Search for the cell housing the specified text and yield its (x, y) center coordinate. 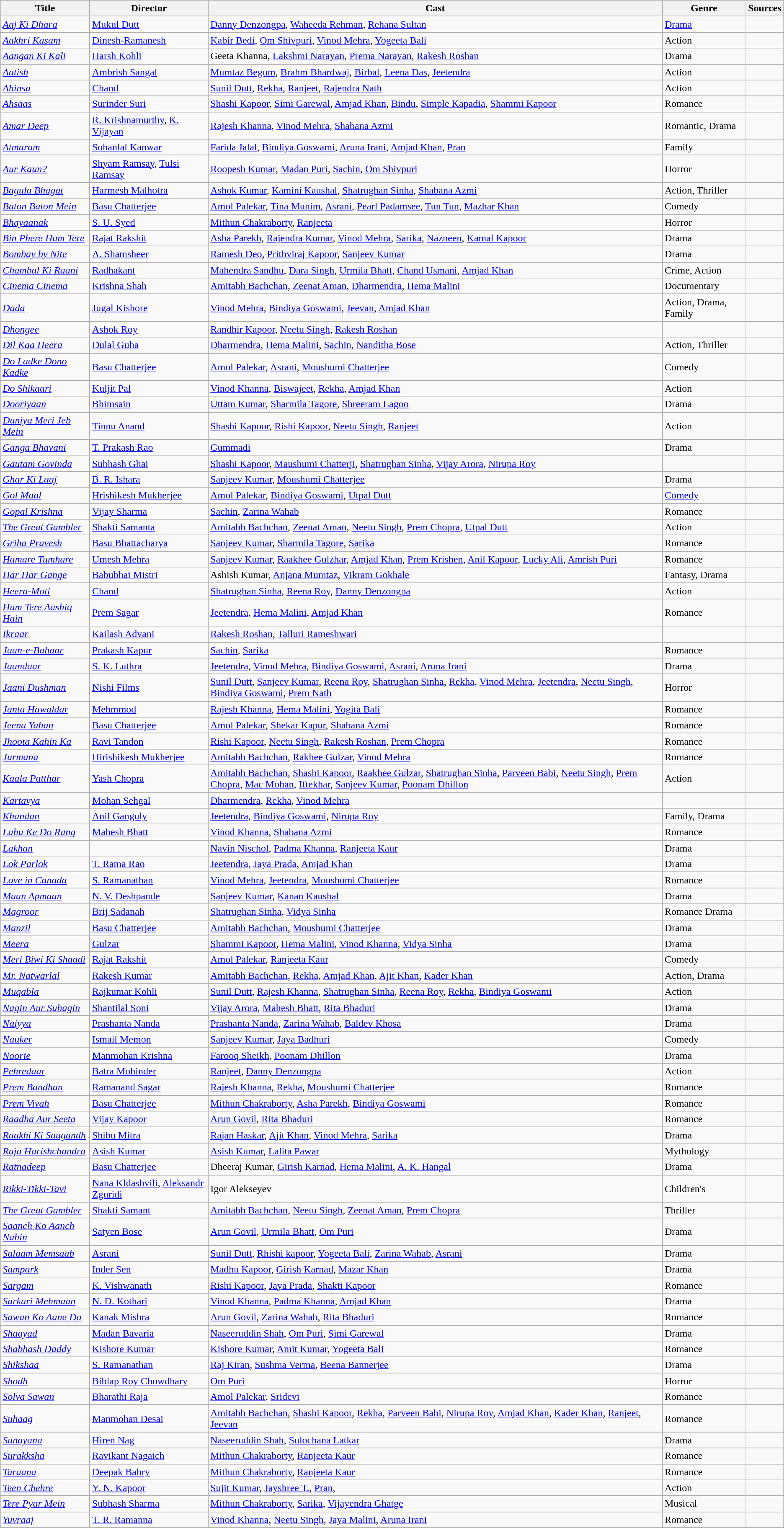
Rishi Kapoor, Neetu Singh, Rakesh Roshan, Prem Chopra (436, 741)
Amitabh Bachchan, Moushumi Chatterjee (436, 928)
Amol Palekar, Ranjeeta Kaur (436, 960)
Yuvraaj (45, 1520)
Asha Parekh, Rajendra Kumar, Vinod Mehra, Sarika, Nazneen, Kamal Kapoor (436, 238)
Lok Parlok (45, 864)
Shaayad (45, 1333)
Dharmendra, Rekha, Vinod Mehra (436, 800)
Vijay Kapoor (149, 1119)
Hiren Nag (149, 1440)
Shakti Samant (149, 1210)
Prem Sagar (149, 612)
Prashanta Nanda, Zarina Wahab, Baldev Khosa (436, 1023)
Gautam Govinda (45, 463)
Bombay by Nite (45, 254)
Naseeruddin Shah, Om Puri, Simi Garewal (436, 1333)
Shatrughan Sinha, Vidya Sinha (436, 912)
Documentary (704, 286)
Igor Alekseyev (436, 1189)
Shakti Samanta (149, 527)
Dada (45, 307)
Harsh Kohli (149, 56)
Rajan Haskar, Ajit Khan, Vinod Mehra, Sarika (436, 1135)
Kanak Mishra (149, 1317)
Prakash Kapur (149, 650)
Aaj Ki Dhara (45, 24)
Rakesh Kumar (149, 976)
Mr. Natwarlal (45, 976)
Chambal Ki Raani (45, 270)
Jeetendra, Bindiya Goswami, Nirupa Roy (436, 816)
Amitabh Bachchan, Zeenat Aman, Dharmendra, Hema Malini (436, 286)
T. Rama Rao (149, 864)
Anil Ganguly (149, 816)
S. U. Syed (149, 222)
Sanjeev Kumar, Moushumi Chatterjee (436, 479)
Brij Sadanah (149, 912)
Randhir Kapoor, Neetu Singh, Rakesh Roshan (436, 329)
Sanjeev Kumar, Jaya Badhuri (436, 1039)
Subhash Sharma (149, 1504)
K. Vishwanath (149, 1285)
Umesh Mehra (149, 559)
Tinnu Anand (149, 426)
Danny Denzongpa, Waheeda Rehman, Rehana Sultan (436, 24)
Biblap Roy Chowdhary (149, 1381)
Ashok Roy (149, 329)
Sargam (45, 1285)
Amol Palekar, Shekar Kapur, Shabana Azmi (436, 725)
Pehredaar (45, 1071)
Batra Mohinder (149, 1071)
Bharathi Raja (149, 1397)
Sources (765, 8)
Shashi Kapoor, Simi Garewal, Amjad Khan, Bindu, Simple Kapadia, Shammi Kapoor (436, 104)
Meri Biwi Ki Shaadi (45, 960)
Baton Baton Mein (45, 206)
Dil Kaa Heera (45, 345)
Tere Pyar Mein (45, 1504)
Mehmmod (149, 709)
Radhakant (149, 270)
R. Krishnamurthy, K. Vijayan (149, 126)
Rikki-Tikki-Tavi (45, 1189)
Duniya Meri Jeb Mein (45, 426)
Ashok Kumar, Kamini Kaushal, Shatrughan Sinha, Shabana Azmi (436, 190)
Farida Jalal, Bindiya Goswami, Aruna Irani, Amjad Khan, Pran (436, 147)
Sawan Ko Aane Do (45, 1317)
Madhu Kapoor, Girish Karnad, Mazar Khan (436, 1269)
Amitabh Bachchan, Neetu Singh, Zeenat Aman, Prem Chopra (436, 1210)
Vijay Arora, Mahesh Bhatt, Rita Bhaduri (436, 1007)
Love in Canada (45, 880)
Asish Kumar, Lalita Pawar (436, 1151)
Om Puri (436, 1381)
Amol Palekar, Tina Munim, Asrani, Pearl Padamsee, Tun Tun, Mazhar Khan (436, 206)
Teen Chehre (45, 1488)
Raadha Aur Seeta (45, 1119)
Surinder Suri (149, 104)
Bhimsain (149, 404)
Director (149, 8)
Vinod Mehra, Bindiya Goswami, Jeevan, Amjad Khan (436, 307)
Rakesh Roshan, Talluri Rameshwari (436, 634)
Salaam Memsaab (45, 1253)
Sunayana (45, 1440)
Asish Kumar (149, 1151)
Maan Apmaan (45, 896)
Title (45, 8)
Ranjeet, Danny Denzongpa (436, 1071)
Satyen Bose (149, 1231)
Prem Vivah (45, 1103)
Aatish (45, 72)
Jhoota Kahin Ka (45, 741)
Sanjeev Kumar, Sharmila Tagore, Sarika (436, 543)
Vinod Khanna, Neetu Singh, Jaya Malini, Aruna Irani (436, 1520)
Krishna Shah (149, 286)
Dulal Guha (149, 345)
Jeena Yahan (45, 725)
B. R. Ishara (149, 479)
Gulzar (149, 944)
Nauker (45, 1039)
Ramanand Sagar (149, 1087)
Sampark (45, 1269)
Ikraar (45, 634)
Kishore Kumar, Amit Kumar, Yogeeta Bali (436, 1349)
Ravikant Nagaich (149, 1456)
Sachin, Sarika (436, 650)
Aangan Ki Kali (45, 56)
Sohanlal Kanwar (149, 147)
Fantasy, Drama (704, 575)
Nishi Films (149, 688)
Family, Drama (704, 816)
Dharmendra, Hema Malini, Sachin, Nanditha Bose (436, 345)
Rishi Kapoor, Jaya Prada, Shakti Kapoor (436, 1285)
Thriller (704, 1210)
Mithun Chakraborty, Sarika, Vijayendra Ghatge (436, 1504)
Manmohan Desai (149, 1418)
Dinesh-Ramanesh (149, 40)
Musical (704, 1504)
Ahinsa (45, 88)
Nana Kldashvili, Aleksandr Zguridi (149, 1189)
Atmaram (45, 147)
Mumtaz Begum, Brahm Bhardwaj, Birbal, Leena Das, Jeetendra (436, 72)
Arun Govil, Urmila Bhatt, Om Puri (436, 1231)
Kishore Kumar (149, 1349)
Shatrughan Sinha, Reena Roy, Danny Denzongpa (436, 591)
Kabir Bedi, Om Shivpuri, Vinod Mehra, Yogeeta Bali (436, 40)
S. K. Luthra (149, 666)
A. Shamsheer (149, 254)
Gopal Krishna (45, 511)
Mythology (704, 1151)
Jurmana (45, 757)
Meera (45, 944)
Raj Kiran, Sushma Verma, Beena Bannerjee (436, 1365)
Cinema Cinema (45, 286)
Shikshaa (45, 1365)
Rajesh Khanna, Rekha, Moushumi Chatterjee (436, 1087)
Kaala Patthar (45, 778)
Vijay Sharma (149, 511)
Amol Palekar, Bindiya Goswami, Utpal Dutt (436, 495)
Gol Maal (45, 495)
Deepak Bahry (149, 1472)
Subhash Ghai (149, 463)
Hrishikesh Mukherjee (149, 495)
Navin Nischol, Padma Khanna, Ranjeeta Kaur (436, 848)
Roopesh Kumar, Madan Puri, Sachin, Om Shivpuri (436, 168)
Shashi Kapoor, Rishi Kapoor, Neetu Singh, Ranjeet (436, 426)
Ahsaas (45, 104)
Nagin Aur Suhagin (45, 1007)
T. Prakash Rao (149, 447)
Cast (436, 8)
Solva Sawan (45, 1397)
Mithun Chakraborty, Asha Parekh, Bindiya Goswami (436, 1103)
Vinod Mehra, Jeetendra, Moushumi Chatterjee (436, 880)
Arun Govil, Zarina Wahab, Rita Bhaduri (436, 1317)
Family (704, 147)
Noorie (45, 1055)
Jugal Kishore (149, 307)
Raakhi Ki Saugandh (45, 1135)
Action, Drama, Family (704, 307)
Taraana (45, 1472)
Amol Palekar, Sridevi (436, 1397)
Khandan (45, 816)
Prashanta Nanda (149, 1023)
Amitabh Bachchan, Zeenat Aman, Neetu Singh, Prem Chopra, Utpal Dutt (436, 527)
Amitabh Bachchan, Rakhee Gulzar, Vinod Mehra (436, 757)
Jeetendra, Jaya Prada, Amjad Khan (436, 864)
Jeetendra, Vinod Mehra, Bindiya Goswami, Asrani, Aruna Irani (436, 666)
Sunil Dutt, Rekha, Ranjeet, Rajendra Nath (436, 88)
Raja Harishchandra (45, 1151)
Jaan-e-Bahaar (45, 650)
Muqabla (45, 991)
Action, Drama (704, 976)
Sunil Dutt, Rajesh Khanna, Shatrughan Sinha, Reena Roy, Rekha, Bindiya Goswami (436, 991)
Shibu Mitra (149, 1135)
Genre (704, 8)
Lakhan (45, 848)
Kuljit Pal (149, 388)
Mohan Sehgal (149, 800)
Sanjeev Kumar, Raakhee Gulzhar, Amjad Khan, Prem Krishen, Anil Kapoor, Lucky Ali, Amrish Puri (436, 559)
Gummadi (436, 447)
Ganga Bhavani (45, 447)
Heera-Moti (45, 591)
Shammi Kapoor, Hema Malini, Vinod Khanna, Vidya Sinha (436, 944)
Aur Kaun? (45, 168)
Vinod Khanna, Shabana Azmi (436, 832)
Sunil Dutt, Sanjeev Kumar, Reena Roy, Shatrughan Sinha, Rekha, Vinod Mehra, Jeetendra, Neetu Singh, Bindiya Goswami, Prem Nath (436, 688)
Sunil Dutt, Rhishi kapoor, Yogeeta Bali, Zarina Wahab, Asrani (436, 1253)
T. R. Ramanna (149, 1520)
Jeetendra, Hema Malini, Amjad Khan (436, 612)
Surakksha (45, 1456)
Ambrish Sangal (149, 72)
Janta Hawaldar (45, 709)
Sanjeev Kumar, Kanan Kaushal (436, 896)
Mukul Dutt (149, 24)
Sarkari Mehmaan (45, 1301)
Shashi Kapoor, Maushumi Chatterji, Shatrughan Sinha, Vijay Arora, Nirupa Roy (436, 463)
Madan Bavaria (149, 1333)
Ismail Memon (149, 1039)
N. V. Deshpande (149, 896)
Shodh (45, 1381)
Ratnadeep (45, 1167)
Sachin, Zarina Wahab (436, 511)
Ravi Tandon (149, 741)
Harmesh Malhotra (149, 190)
Do Ladke Dono Kadke (45, 367)
Arun Govil, Rita Bhaduri (436, 1119)
Vinod Khanna, Biswajeet, Rekha, Amjad Khan (436, 388)
Crime, Action (704, 270)
Suhaag (45, 1418)
Har Har Gange (45, 575)
Kartavya (45, 800)
Inder Sen (149, 1269)
Shabhash Daddy (45, 1349)
Jaani Dushman (45, 688)
Shantilal Soni (149, 1007)
Uttam Kumar, Sharmila Tagore, Shreeram Lagoo (436, 404)
Yash Chopra (149, 778)
Hum Tere Aashiq Hain (45, 612)
Naseeruddin Shah, Sulochana Latkar (436, 1440)
Kailash Advani (149, 634)
Romance Drama (704, 912)
Griha Pravesh (45, 543)
Asrani (149, 1253)
Geeta Khanna, Lakshmi Narayan, Prema Narayan, Rakesh Roshan (436, 56)
Babubhai Mistri (149, 575)
Sujit Kumar, Jayshree T., Pran, (436, 1488)
Y. N. Kapoor (149, 1488)
Mahendra Sandhu, Dara Singh, Urmila Bhatt, Chand Usmani, Amjad Khan (436, 270)
Jaandaar (45, 666)
Romantic, Drama (704, 126)
Basu Bhattacharya (149, 543)
Bin Phere Hum Tere (45, 238)
Dhongee (45, 329)
Ashish Kumar, Anjana Mumtaz, Vikram Gokhale (436, 575)
Amitabh Bachchan, Shashi Kapoor, Rekha, Parveen Babi, Nirupa Roy, Amjad Khan, Kader Khan, Ranjeet, Jeevan (436, 1418)
Amol Palekar, Asrani, Moushumi Chatterjee (436, 367)
Hirishikesh Mukherjee (149, 757)
Dooriyaan (45, 404)
Naiyya (45, 1023)
N. D. Kothari (149, 1301)
Bagula Bhagat (45, 190)
Lahu Ke Do Rang (45, 832)
Children's (704, 1189)
Manmohan Krishna (149, 1055)
Amar Deep (45, 126)
Hamare Tumhare (45, 559)
Rajesh Khanna, Vinod Mehra, Shabana Azmi (436, 126)
Aakhri Kasam (45, 40)
Mithun Chakraborty, Ranjeeta (436, 222)
Rajkumar Kohli (149, 991)
Vinod Khanna, Padma Khanna, Amjad Khan (436, 1301)
Ghar Ki Laaj (45, 479)
Manzil (45, 928)
Ramesh Deo, Prithviraj Kapoor, Sanjeev Kumar (436, 254)
Magroor (45, 912)
Mahesh Bhatt (149, 832)
Saanch Ko Aanch Nahin (45, 1231)
Prem Bandhan (45, 1087)
Rajesh Khanna, Hema Malini, Yogita Bali (436, 709)
Bhayaanak (45, 222)
Farooq Sheikh, Poonam Dhillon (436, 1055)
Do Shikaari (45, 388)
Shyam Ramsay, Tulsi Ramsay (149, 168)
Dheeraj Kumar, Girish Karnad, Hema Malini, A. K. Hangal (436, 1167)
Amitabh Bachchan, Rekha, Amjad Khan, Ajit Khan, Kader Khan (436, 976)
